Scan for the cell matching the given text and deliver its (X, Y) coordinate at center. 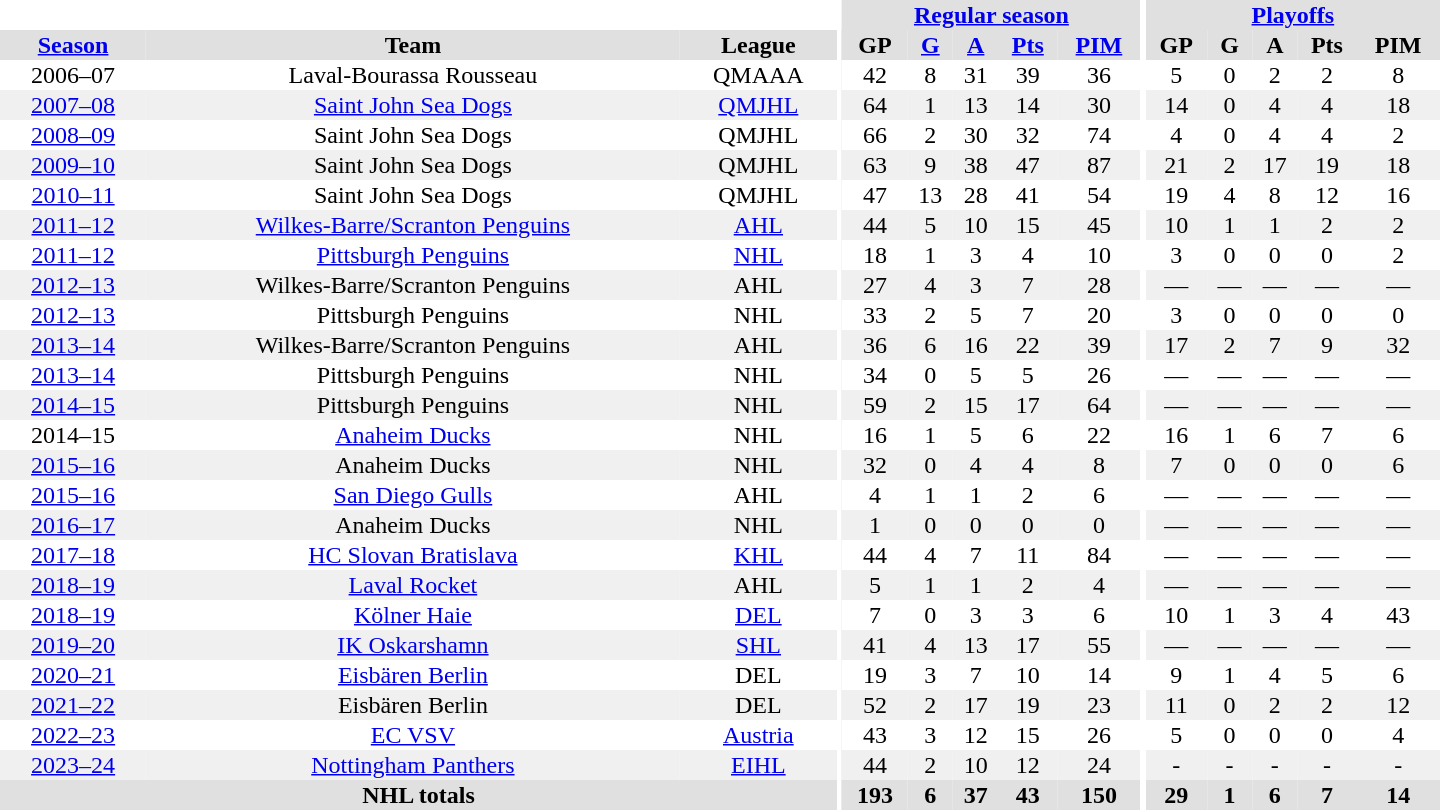
2006–07 (73, 75)
League (758, 45)
2010–11 (73, 195)
54 (1098, 195)
2017–18 (73, 555)
2009–10 (73, 165)
55 (1098, 645)
EIHL (758, 765)
HC Slovan Bratislava (412, 555)
Playoffs (1293, 15)
21 (1176, 165)
23 (1098, 705)
27 (875, 285)
24 (1098, 765)
Kölner Haie (412, 615)
2007–08 (73, 105)
52 (875, 705)
20 (1098, 315)
Austria (758, 735)
2022–23 (73, 735)
Laval Rocket (412, 585)
87 (1098, 165)
59 (875, 405)
Nottingham Panthers (412, 765)
74 (1098, 135)
SHL (758, 645)
IK Oskarshamn (412, 645)
193 (875, 795)
84 (1098, 555)
150 (1098, 795)
2019–20 (73, 645)
37 (976, 795)
33 (875, 315)
38 (976, 165)
Laval-Bourassa Rousseau (412, 75)
KHL (758, 555)
San Diego Gulls (412, 495)
Team (412, 45)
2016–17 (73, 525)
29 (1176, 795)
NHL totals (418, 795)
42 (875, 75)
2023–24 (73, 765)
66 (875, 135)
EC VSV (412, 735)
2021–22 (73, 705)
63 (875, 165)
Season (73, 45)
45 (1098, 225)
31 (976, 75)
2008–09 (73, 135)
QMAAA (758, 75)
34 (875, 375)
2020–21 (73, 675)
Regular season (992, 15)
